Determine the (X, Y) coordinate at the center of the cell enclosing the given text.  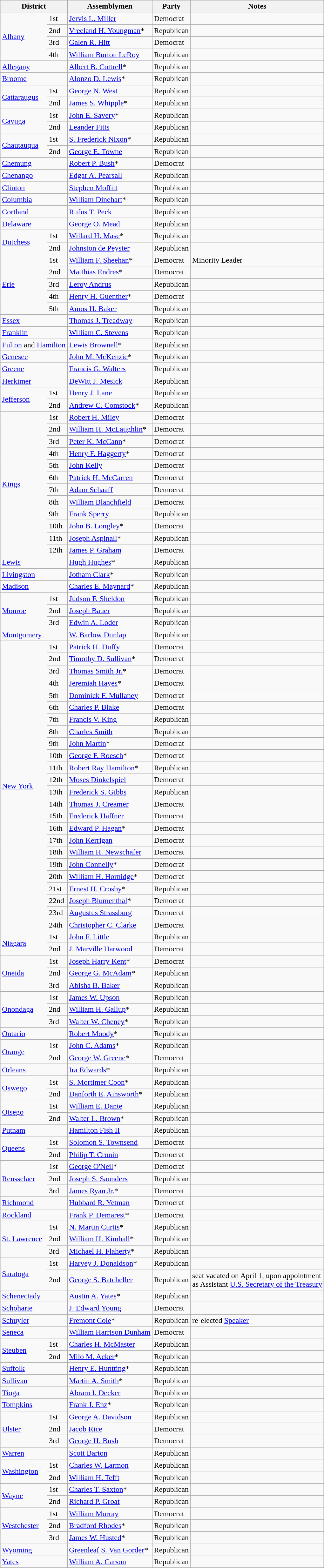
Albany (24, 37)
Augustus Strassburg (110, 913)
Orange (24, 1052)
Hugh Hughes* (110, 562)
21st (57, 888)
Martin A. Smith* (110, 1381)
Schoharie (34, 1308)
Frank J. Enz* (110, 1405)
Suffolk (34, 1369)
Christopher C. Clarke (110, 925)
Tioga (34, 1393)
Jacob Rice (110, 1429)
Onondaga (24, 1009)
17th (57, 840)
Jervis L. Miller (110, 18)
Judson F. Sheldon (110, 599)
Leroy Andrus (110, 284)
Madison (34, 586)
Charles W. Larmon (110, 1465)
Dominick F. Mullaney (110, 695)
Joseph Bauer (110, 611)
Erie (24, 284)
Willard H. Mase* (110, 236)
Robert H. Miley (110, 417)
Cattaraugus (24, 97)
W. Barlow Dunlap (110, 635)
George E. Towne (110, 151)
Moses Dinkelspiel (110, 780)
Walter W. Cheney* (110, 1022)
James Ryan Jr.* (110, 1191)
Alonzo D. Lewis* (110, 79)
Bradford Rhodes* (110, 1526)
Yates (34, 1562)
Richmond (34, 1203)
Herkimer (34, 381)
Charles E. Maynard* (110, 586)
22nd (57, 901)
19th (57, 864)
Saratoga (24, 1273)
Edwin A. Loder (110, 623)
Notes (257, 6)
Timothy D. Sullivan* (110, 659)
Richard P. Groat (110, 1501)
George O'Neil* (110, 1167)
Michael H. Flaherty* (110, 1251)
Seneca (34, 1332)
DeWitt J. Mesick (110, 381)
Matthias Endres* (110, 272)
Milo M. Acker* (110, 1357)
Patrick H. McCarren (110, 478)
Schenectady (34, 1296)
Thomas Smith Jr.* (110, 671)
Chemung (34, 164)
Dutchess (24, 242)
Danforth E. Ainsworth* (110, 1094)
J. Marville Harwood (110, 949)
Vreeland H. Youngman* (110, 30)
John B. Longley* (110, 526)
William H. Hornidge* (110, 876)
James S. Whipple* (110, 103)
William Murray (110, 1514)
Peter K. McCann* (110, 441)
George A. Davidson (110, 1417)
Stephen Moffitt (110, 188)
Francis G. Walters (110, 369)
Westchester (24, 1526)
seat vacated on April 1, upon appointment as Assistant U.S. Secretary of the Treasury (257, 1280)
Tompkins (34, 1405)
Assemblymen (110, 6)
Cayuga (24, 121)
S. Mortimer Coon* (110, 1082)
16th (57, 828)
District (34, 6)
Charles P. Blake (110, 707)
Ontario (34, 1034)
Greene (34, 369)
Ira Edwards* (110, 1070)
Fulton and Hamilton (34, 345)
William C. Stevens (110, 332)
Genesee (34, 357)
Philip T. Cronin (110, 1155)
Allegany (34, 67)
Frederick S. Gibbs (110, 792)
Warren (34, 1453)
Oswego (24, 1088)
Rufus T. Peck (110, 212)
Robert Moody* (110, 1034)
George O. Mead (110, 224)
Kings (24, 484)
Chenango (34, 176)
John C. Adams* (110, 1046)
Niagara (24, 943)
William Harrison Dunham (110, 1332)
William Dinehart* (110, 200)
J. Edward Young (110, 1308)
Steuben (24, 1350)
Jeremiah Hayes* (110, 683)
S. Frederick Nixon* (110, 139)
John M. McKenzie* (110, 357)
Essex (34, 320)
Fremont Cole* (110, 1320)
Robert P. Bush* (110, 164)
William H. Kimball* (110, 1239)
Schuyler (34, 1320)
Otsego (24, 1112)
Francis V. King (110, 719)
Ernest H. Crosby* (110, 888)
Frederick Haffner (110, 816)
Wayne (24, 1495)
Clinton (34, 188)
William H. Tefft (110, 1477)
Orleans (34, 1070)
John Kerrigan (110, 840)
15th (57, 816)
William Burton LeRoy (110, 55)
Jefferson (24, 399)
George W. Greene* (110, 1058)
Joseph Harry Kent* (110, 961)
Scott Barton (110, 1453)
Andrew C. Comstock* (110, 405)
John Connelly* (110, 864)
George H. Bush (110, 1441)
18th (57, 852)
Abisha B. Baker (110, 985)
20th (57, 876)
Putnam (34, 1130)
Rockland (34, 1215)
Chautauqua (24, 145)
13th (57, 792)
Joseph Blumenthal* (110, 901)
Amos H. Baker (110, 308)
Robert Ray Hamilton* (110, 768)
Delaware (34, 224)
Ulster (24, 1429)
Broome (34, 79)
George N. West (110, 91)
Charles Smith (110, 731)
N. Martin Curtis* (110, 1227)
Rensselaer (24, 1179)
George G. McAdam* (110, 973)
Albert B. Cottrell* (110, 67)
John F. Little (110, 937)
Charles H. McMaster (110, 1344)
Washington (24, 1471)
Thomas J. Treadway (110, 320)
Austin A. Yates* (110, 1296)
John Kelly (110, 466)
Thomas J. Creamer (110, 804)
Edward P. Hagan* (110, 828)
Walter L. Brown* (110, 1118)
Party (171, 6)
George F. Roesch* (110, 756)
Solomon S. Townsend (110, 1142)
James W. Upson (110, 997)
Patrick H. Duffy (110, 647)
Henry H. Guenther* (110, 296)
Frank P. Demarest* (110, 1215)
William H. Newschafer (110, 852)
Edgar A. Pearsall (110, 176)
14th (57, 804)
Henry J. Lane (110, 393)
William Blanchfield (110, 502)
William H. Gallup* (110, 1009)
Frank Sperry (110, 514)
Sullivan (34, 1381)
Minority Leader (257, 260)
Montgomery (34, 635)
Livingston (34, 574)
Joseph Aspinall* (110, 538)
Hubbard R. Yetman (110, 1203)
Monroe (24, 611)
William F. Sheehan* (110, 260)
Franklin (34, 332)
New York (24, 786)
Wyoming (34, 1550)
Harvey J. Donaldson* (110, 1263)
Jotham Clark* (110, 574)
Columbia (34, 200)
James W. Husted* (110, 1538)
Abram I. Decker (110, 1393)
Galen R. Hitt (110, 43)
Queens (24, 1149)
George S. Batcheller (110, 1280)
Charles T. Saxton* (110, 1489)
Oneida (24, 973)
William E. Dante (110, 1106)
Cortland (34, 212)
24th (57, 925)
Lewis (34, 562)
Hamilton Fish II (110, 1130)
Joseph S. Saunders (110, 1179)
23rd (57, 913)
William H. McLaughlin* (110, 429)
St. Lawrence (24, 1239)
William A. Carson (110, 1562)
Greenleaf S. Van Gorder* (110, 1550)
Henry F. Haggerty* (110, 453)
James P. Graham (110, 550)
Johnston de Peyster (110, 248)
Lewis Brownell* (110, 345)
Adam Schaaff (110, 490)
Leander Fitts (110, 127)
John E. Savery* (110, 115)
John Martin* (110, 744)
Henry E. Huntting* (110, 1369)
re-elected Speaker (257, 1320)
